For the text-containing cell, return its midpoint in (X, Y) coordinate format. 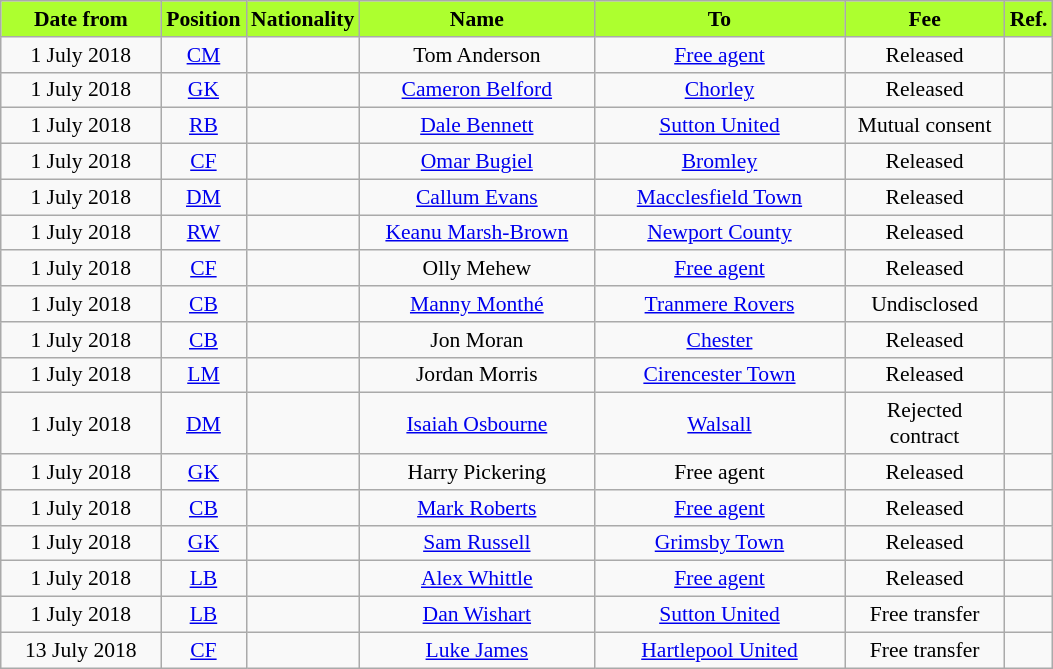
Grimsby Town (719, 543)
Dan Wishart (476, 615)
Sam Russell (476, 543)
Undisclosed (925, 304)
Chester (719, 340)
Cirencester Town (719, 375)
Nationality (302, 19)
Isaiah Osbourne (476, 424)
Tranmere Rovers (719, 304)
Rejected contract (925, 424)
Omar Bugiel (476, 162)
Keanu Marsh-Brown (476, 233)
Mark Roberts (476, 508)
RW (204, 233)
Name (476, 19)
Fee (925, 19)
Harry Pickering (476, 472)
Macclesfield Town (719, 197)
Luke James (476, 650)
13 July 2018 (81, 650)
Callum Evans (476, 197)
Manny Monthé (476, 304)
Alex Whittle (476, 579)
To (719, 19)
Tom Anderson (476, 55)
Newport County (719, 233)
LM (204, 375)
Jon Moran (476, 340)
Date from (81, 19)
CM (204, 55)
Position (204, 19)
Walsall (719, 424)
Jordan Morris (476, 375)
Dale Bennett (476, 126)
Mutual consent (925, 126)
Ref. (1029, 19)
RB (204, 126)
Hartlepool United (719, 650)
Cameron Belford (476, 90)
Bromley (719, 162)
Chorley (719, 90)
Olly Mehew (476, 269)
